Find where the given text appears and provide that cell's center as (x, y) coordinate. 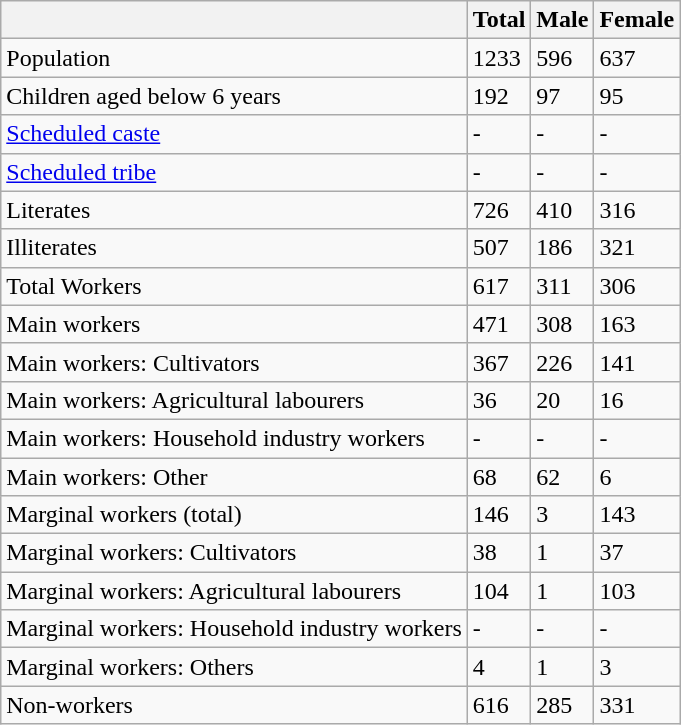
Marginal workers (total) (234, 515)
Literates (234, 210)
Main workers: Household industry workers (234, 438)
143 (637, 515)
285 (562, 705)
37 (637, 553)
20 (562, 400)
Scheduled tribe (234, 172)
226 (562, 362)
146 (499, 515)
Illiterates (234, 248)
410 (562, 210)
Non-workers (234, 705)
Male (562, 20)
Population (234, 58)
617 (499, 286)
507 (499, 248)
367 (499, 362)
Scheduled caste (234, 134)
Total Workers (234, 286)
306 (637, 286)
62 (562, 477)
103 (637, 591)
Main workers: Other (234, 477)
616 (499, 705)
38 (499, 553)
331 (637, 705)
4 (499, 667)
16 (637, 400)
Main workers: Cultivators (234, 362)
192 (499, 96)
Marginal workers: Others (234, 667)
Main workers: Agricultural labourers (234, 400)
Marginal workers: Household industry workers (234, 629)
104 (499, 591)
308 (562, 324)
Marginal workers: Agricultural labourers (234, 591)
141 (637, 362)
311 (562, 286)
Female (637, 20)
186 (562, 248)
95 (637, 96)
Marginal workers: Cultivators (234, 553)
6 (637, 477)
471 (499, 324)
Children aged below 6 years (234, 96)
36 (499, 400)
321 (637, 248)
97 (562, 96)
68 (499, 477)
Total (499, 20)
1233 (499, 58)
163 (637, 324)
726 (499, 210)
596 (562, 58)
316 (637, 210)
Main workers (234, 324)
637 (637, 58)
